Extract the (X, Y) coordinate from the center of the cell holding the provided text.  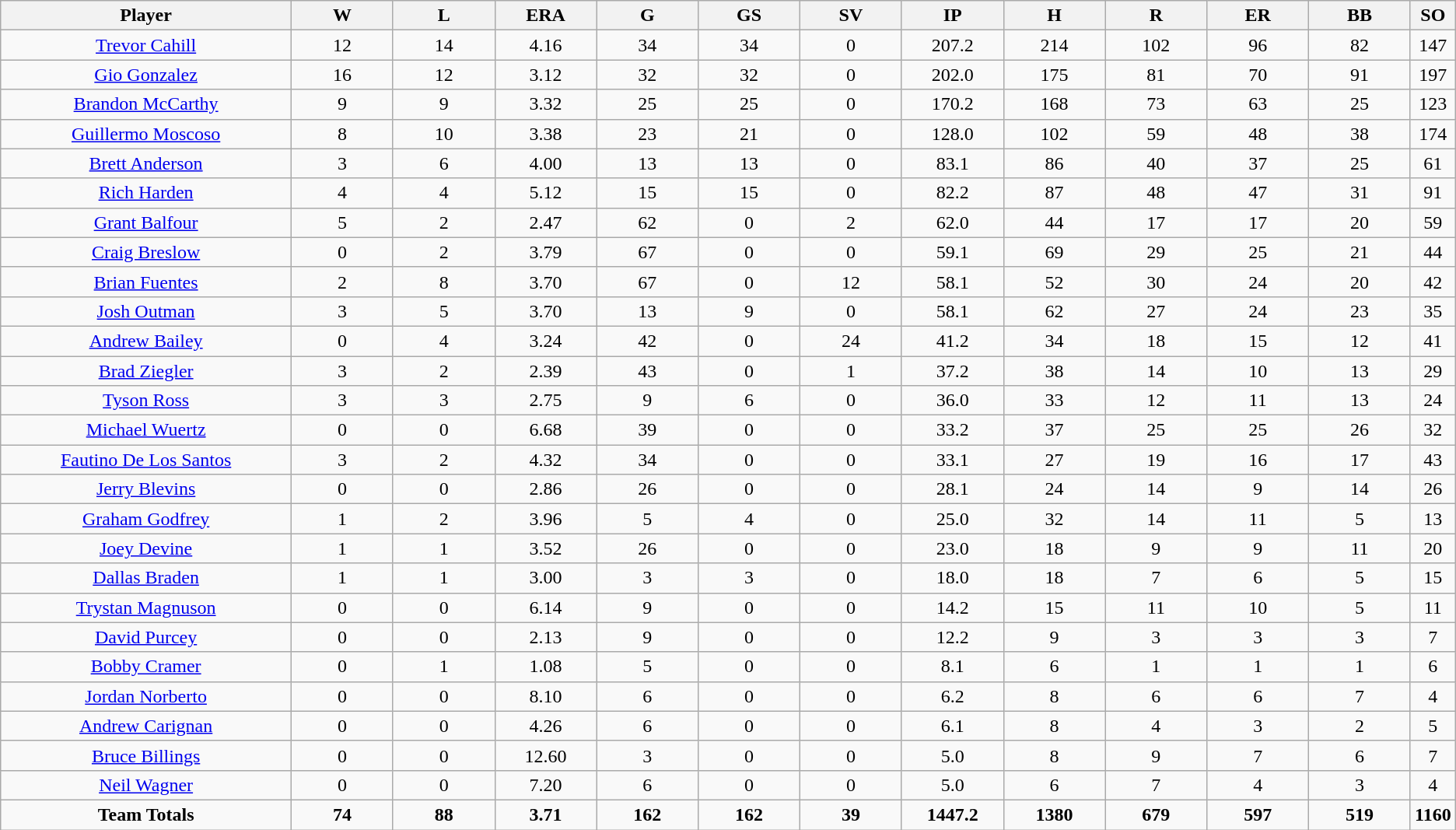
3.32 (546, 104)
61 (1433, 163)
87 (1055, 193)
6.1 (952, 726)
Gio Gonzalez (146, 75)
Brett Anderson (146, 163)
207.2 (952, 45)
31 (1360, 193)
H (1055, 16)
Team Totals (146, 814)
52 (1055, 282)
3.79 (546, 252)
R (1156, 16)
519 (1360, 814)
Michael Wuertz (146, 430)
168 (1055, 104)
David Purcey (146, 637)
Brian Fuentes (146, 282)
ER (1258, 16)
2.86 (546, 489)
41.2 (952, 341)
Joey Devine (146, 548)
2.13 (546, 637)
4.32 (546, 460)
Player (146, 16)
170.2 (952, 104)
128.0 (952, 134)
197 (1433, 75)
214 (1055, 45)
3.96 (546, 519)
SO (1433, 16)
GS (750, 16)
G (647, 16)
Rich Harden (146, 193)
Jordan Norberto (146, 696)
47 (1258, 193)
36.0 (952, 401)
82 (1360, 45)
3.52 (546, 548)
8.1 (952, 667)
33.1 (952, 460)
8.10 (546, 696)
Trystan Magnuson (146, 608)
Jerry Blevins (146, 489)
73 (1156, 104)
4.16 (546, 45)
7.20 (546, 785)
96 (1258, 45)
2.75 (546, 401)
Tyson Ross (146, 401)
Neil Wagner (146, 785)
25.0 (952, 519)
174 (1433, 134)
Fautino De Los Santos (146, 460)
175 (1055, 75)
12.2 (952, 637)
19 (1156, 460)
40 (1156, 163)
SV (851, 16)
5.12 (546, 193)
86 (1055, 163)
12.60 (546, 755)
69 (1055, 252)
597 (1258, 814)
Andrew Bailey (146, 341)
3.24 (546, 341)
L (443, 16)
BB (1360, 16)
1447.2 (952, 814)
6.2 (952, 696)
ERA (546, 16)
33.2 (952, 430)
Guillermo Moscoso (146, 134)
83.1 (952, 163)
23.0 (952, 548)
2.47 (546, 222)
35 (1433, 311)
1.08 (546, 667)
59.1 (952, 252)
Brad Ziegler (146, 371)
2.39 (546, 371)
82.2 (952, 193)
1160 (1433, 814)
74 (342, 814)
3.38 (546, 134)
30 (1156, 282)
4.26 (546, 726)
Dallas Braden (146, 578)
Josh Outman (146, 311)
Brandon McCarthy (146, 104)
Trevor Cahill (146, 45)
6.68 (546, 430)
202.0 (952, 75)
123 (1433, 104)
IP (952, 16)
679 (1156, 814)
Grant Balfour (146, 222)
147 (1433, 45)
3.71 (546, 814)
Bruce Billings (146, 755)
3.00 (546, 578)
6.14 (546, 608)
1380 (1055, 814)
4.00 (546, 163)
Craig Breslow (146, 252)
3.12 (546, 75)
88 (443, 814)
Andrew Carignan (146, 726)
70 (1258, 75)
41 (1433, 341)
28.1 (952, 489)
63 (1258, 104)
81 (1156, 75)
33 (1055, 401)
W (342, 16)
Graham Godfrey (146, 519)
18.0 (952, 578)
37.2 (952, 371)
Bobby Cramer (146, 667)
62.0 (952, 222)
14.2 (952, 608)
